Locate the cell with the specified text and output its (X, Y) center coordinate. 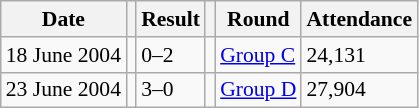
Result (170, 19)
18 June 2004 (64, 55)
0–2 (170, 55)
Round (258, 19)
3–0 (170, 90)
23 June 2004 (64, 90)
24,131 (359, 55)
Date (64, 19)
Attendance (359, 19)
Group C (258, 55)
Group D (258, 90)
27,904 (359, 90)
